Search for the cell housing the specified text and yield its (X, Y) center coordinate. 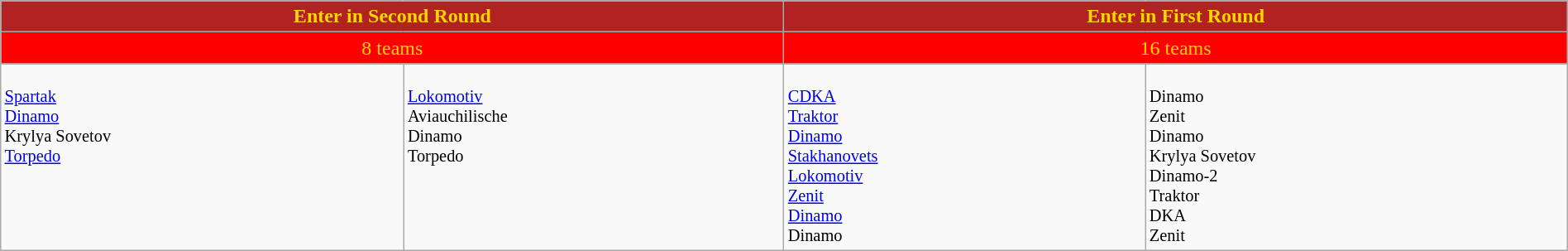
8 teams (392, 48)
Enter in First Round (1176, 17)
Enter in Second Round (392, 17)
16 teams (1176, 48)
Lokomotiv Aviauchilische Dinamo Torpedo (594, 157)
Spartak Dinamo Krylya Sovetov Torpedo (202, 157)
CDKA Traktor Dinamo Stakhanovets Lokomotiv Zenit Dinamo Dinamo (964, 157)
Dinamo Zenit Dinamo Krylya Sovetov Dinamo-2 Traktor DKA Zenit (1356, 157)
